Locate the cell with the specified text and output its [x, y] center coordinate. 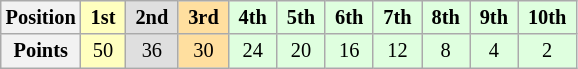
12 [397, 51]
9th [494, 17]
10th [547, 17]
36 [152, 51]
2nd [152, 17]
30 [203, 51]
4th [253, 17]
5th [301, 17]
3rd [203, 17]
8 [446, 51]
1st [104, 17]
Position [41, 17]
6th [349, 17]
50 [104, 51]
4 [494, 51]
16 [349, 51]
24 [253, 51]
7th [397, 17]
Points [41, 51]
20 [301, 51]
8th [446, 17]
2 [547, 51]
